Pinpoint the cell where the given text exists, returning its (X, Y) midpoint coordinate. 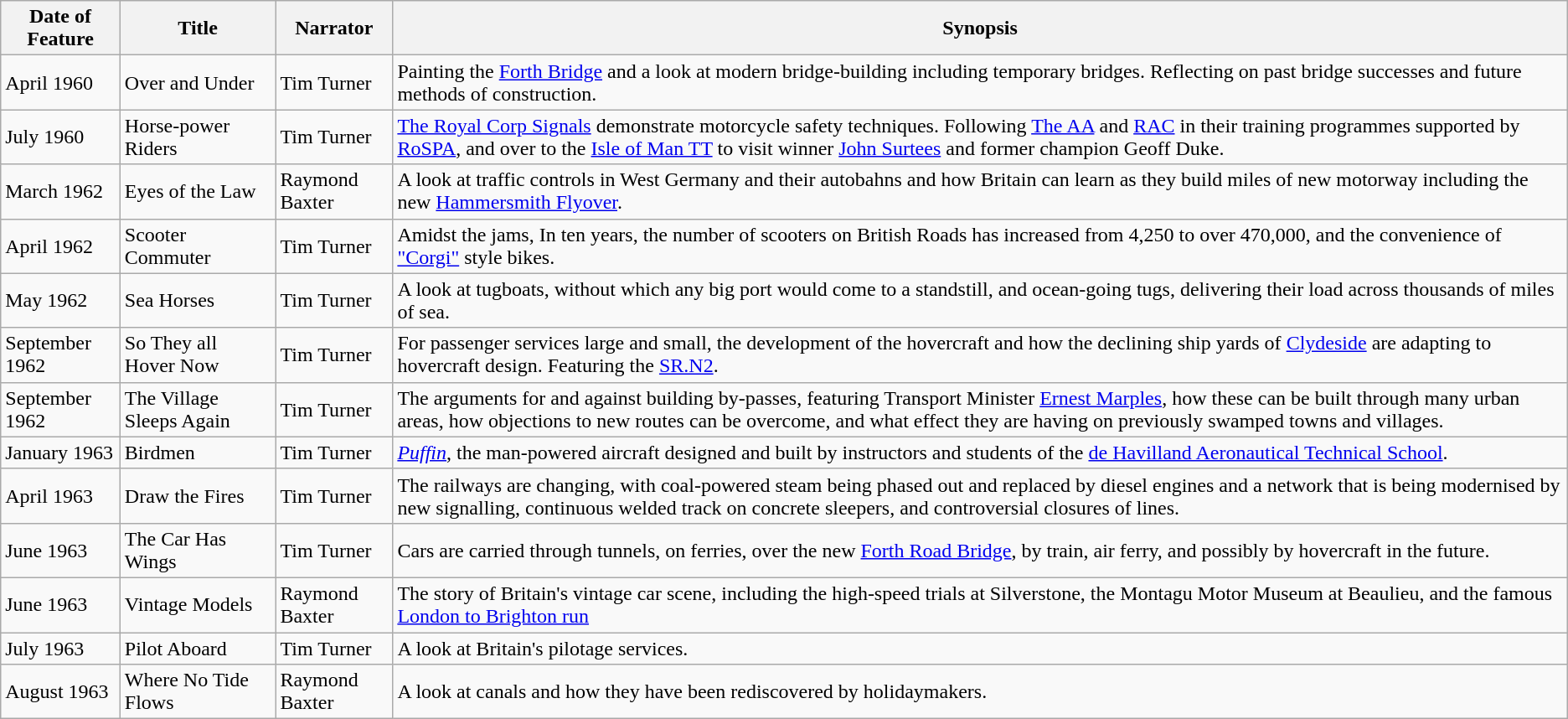
Scooter Commuter (198, 246)
So They all Hover Now (198, 355)
April 1963 (60, 496)
August 1963 (60, 692)
March 1962 (60, 191)
Where No Tide Flows (198, 692)
Narrator (334, 28)
April 1960 (60, 82)
July 1960 (60, 137)
Puffin, the man-powered aircraft designed and built by instructors and students of the de Havilland Aeronautical Technical School. (980, 453)
Cars are carried through tunnels, on ferries, over the new Forth Road Bridge, by train, air ferry, and possibly by hovercraft in the future. (980, 550)
January 1963 (60, 453)
Sea Horses (198, 300)
Pilot Aboard (198, 648)
The Village Sleeps Again (198, 409)
Synopsis (980, 28)
April 1962 (60, 246)
Over and Under (198, 82)
July 1963 (60, 648)
Draw the Fires (198, 496)
Title (198, 28)
Vintage Models (198, 605)
A look at canals and how they have been rediscovered by holidaymakers. (980, 692)
The Car Has Wings (198, 550)
Horse-power Riders (198, 137)
Date of Feature (60, 28)
May 1962 (60, 300)
A look at Britain's pilotage services. (980, 648)
Eyes of the Law (198, 191)
Birdmen (198, 453)
